Scan for the cell matching the given text and deliver its [x, y] coordinate at center. 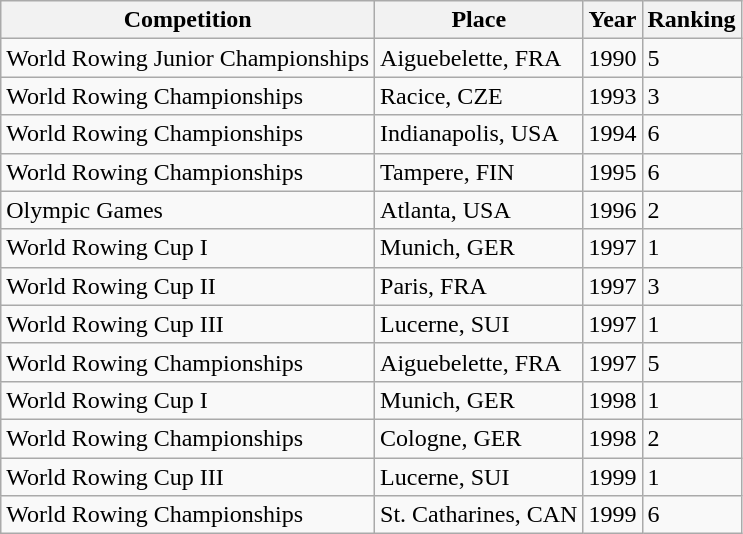
1996 [612, 210]
Year [612, 20]
Atlanta, USA [479, 210]
Competition [188, 20]
World Rowing Junior Championships [188, 58]
Place [479, 20]
Paris, FRA [479, 286]
Olympic Games [188, 210]
1994 [612, 134]
St. Catharines, CAN [479, 515]
Tampere, FIN [479, 172]
1993 [612, 96]
Cologne, GER [479, 438]
1990 [612, 58]
1995 [612, 172]
Racice, CZE [479, 96]
Indianapolis, USA [479, 134]
Ranking [692, 20]
World Rowing Cup II [188, 286]
